For the text-containing cell, return its midpoint in [X, Y] coordinate format. 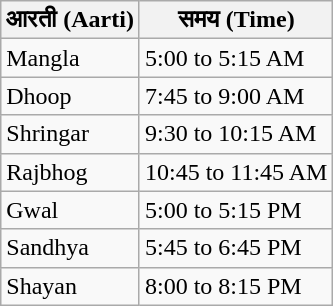
Mangla [70, 58]
Gwal [70, 210]
7:45 to 9:00 AM [236, 96]
Sandhya [70, 248]
5:45 to 6:45 PM [236, 248]
आरती (Aarti) [70, 20]
5:00 to 5:15 PM [236, 210]
Shringar [70, 134]
8:00 to 8:15 PM [236, 286]
9:30 to 10:15 AM [236, 134]
5:00 to 5:15 AM [236, 58]
Rajbhog [70, 172]
10:45 to 11:45 AM [236, 172]
Dhoop [70, 96]
Shayan [70, 286]
समय (Time) [236, 20]
